Search for the cell housing the specified text and yield its [X, Y] center coordinate. 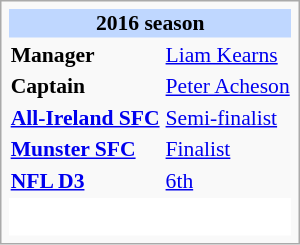
Liam Kearns [228, 54]
Munster SFC [85, 149]
Finalist [228, 149]
Peter Acheson [228, 86]
Semi-finalist [228, 117]
All-Ireland SFC [85, 117]
Manager [85, 54]
Captain [85, 86]
6th [228, 180]
2016 season [150, 23]
NFL D3 [85, 180]
